Search for the cell housing the specified text and yield its (X, Y) center coordinate. 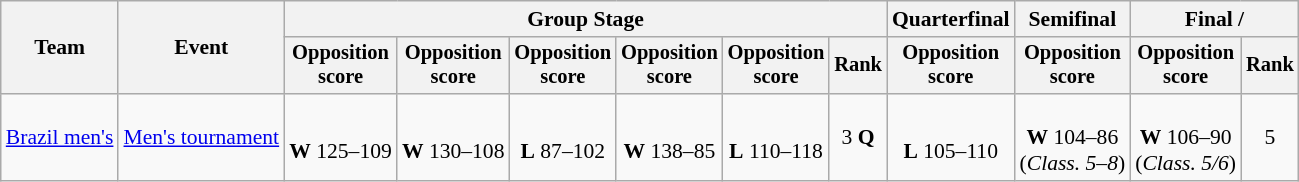
Semifinal (1073, 19)
L 87–102 (564, 138)
5 (1270, 138)
L 110–118 (776, 138)
Final / (1214, 19)
L 105–110 (951, 138)
Quarterfinal (951, 19)
Men's tournament (201, 138)
W 106–90 (Class. 5/6) (1186, 138)
Group Stage (586, 19)
Team (60, 48)
Event (201, 48)
W 138–85 (670, 138)
W 104–86 (Class. 5–8) (1073, 138)
3 Q (858, 138)
W 130–108 (454, 138)
W 125–109 (340, 138)
Brazil men's (60, 138)
